Return (X, Y) of the center of cell containing provided text 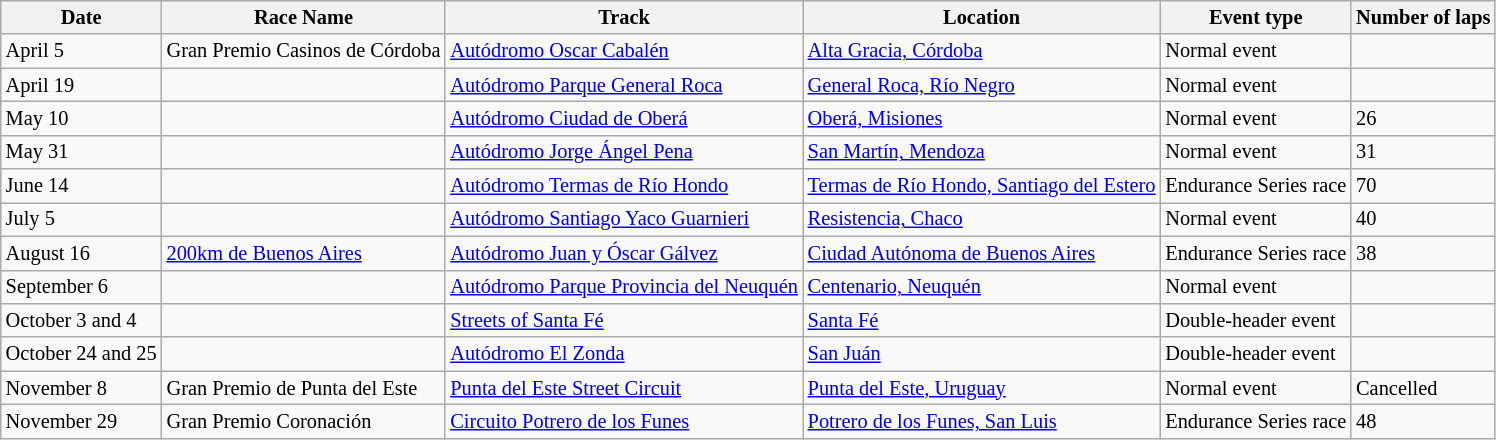
Autódromo Jorge Ángel Pena (624, 152)
Track (624, 17)
Cancelled (1423, 388)
70 (1423, 186)
Autódromo Parque Provincia del Neuquén (624, 287)
June 14 (82, 186)
Oberá, Misiones (982, 118)
200km de Buenos Aires (304, 253)
38 (1423, 253)
Alta Gracia, Córdoba (982, 51)
Termas de Río Hondo, Santiago del Estero (982, 186)
General Roca, Río Negro (982, 85)
31 (1423, 152)
Centenario, Neuquén (982, 287)
September 6 (82, 287)
Number of laps (1423, 17)
May 31 (82, 152)
August 16 (82, 253)
San Juán (982, 354)
Autódromo Juan y Óscar Gálvez (624, 253)
Punta del Este Street Circuit (624, 388)
Autódromo El Zonda (624, 354)
Location (982, 17)
Autódromo Parque General Roca (624, 85)
Punta del Este, Uruguay (982, 388)
Autódromo Termas de Río Hondo (624, 186)
Autódromo Santiago Yaco Guarnieri (624, 219)
July 5 (82, 219)
Potrero de los Funes, San Luis (982, 421)
Streets of Santa Fé (624, 320)
Gran Premio Coronación (304, 421)
April 19 (82, 85)
May 10 (82, 118)
Autódromo Oscar Cabalén (624, 51)
Resistencia, Chaco (982, 219)
48 (1423, 421)
Ciudad Autónoma de Buenos Aires (982, 253)
October 24 and 25 (82, 354)
November 8 (82, 388)
April 5 (82, 51)
Santa Fé (982, 320)
Autódromo Ciudad de Oberá (624, 118)
Event type (1256, 17)
Circuito Potrero de los Funes (624, 421)
Gran Premio de Punta del Este (304, 388)
Race Name (304, 17)
40 (1423, 219)
26 (1423, 118)
October 3 and 4 (82, 320)
San Martín, Mendoza (982, 152)
Gran Premio Casinos de Córdoba (304, 51)
Date (82, 17)
November 29 (82, 421)
